Capture the cell that displays the provided text and extract its (X, Y) central coordinate. 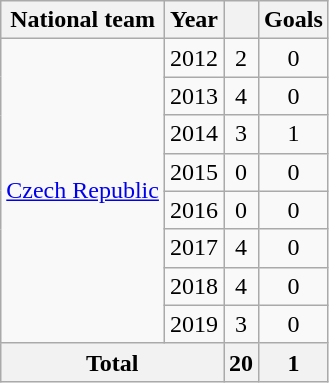
2016 (194, 210)
Czech Republic (83, 191)
2015 (194, 172)
National team (83, 20)
20 (242, 362)
2018 (194, 286)
2012 (194, 58)
2014 (194, 134)
Year (194, 20)
2013 (194, 96)
Goals (294, 20)
Total (112, 362)
2019 (194, 324)
2 (242, 58)
2017 (194, 248)
